Return [x, y] of the center of cell containing provided text 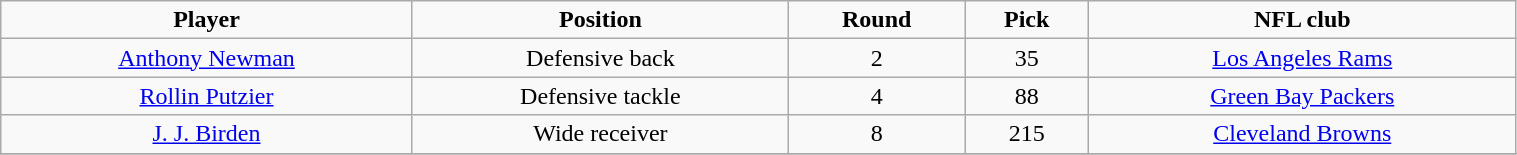
Player [206, 20]
Anthony Newman [206, 58]
Rollin Putzier [206, 96]
Pick [1027, 20]
NFL club [1302, 20]
Round [877, 20]
35 [1027, 58]
J. J. Birden [206, 134]
88 [1027, 96]
Defensive back [600, 58]
Defensive tackle [600, 96]
4 [877, 96]
Green Bay Packers [1302, 96]
2 [877, 58]
Wide receiver [600, 134]
215 [1027, 134]
Position [600, 20]
8 [877, 134]
Los Angeles Rams [1302, 58]
Cleveland Browns [1302, 134]
